Extract the (X, Y) coordinate from the center of the cell holding the provided text.  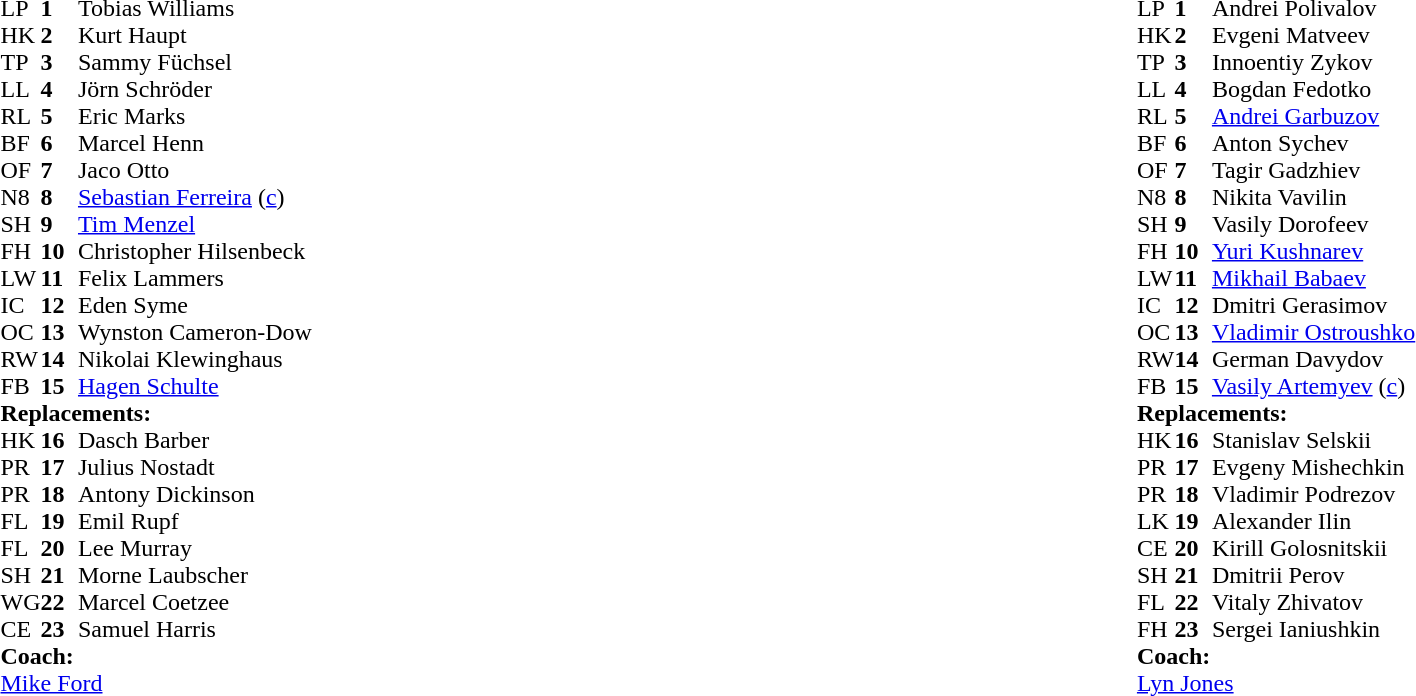
Eden Syme (195, 306)
Dmitri Gerasimov (1314, 306)
Samuel Harris (195, 630)
Vladimir Ostroushko (1314, 332)
Jaco Otto (195, 170)
LK (1156, 522)
Tagir Gadzhiev (1314, 170)
Dmitrii Perov (1314, 576)
Julius Nostadt (195, 468)
Evgeni Matveev (1314, 36)
Stanislav Selskii (1314, 440)
Anton Sychev (1314, 144)
Morne Laubscher (195, 576)
Sammy Füchsel (195, 62)
Tim Menzel (195, 224)
Marcel Coetzee (195, 602)
Innoentiy Zykov (1314, 62)
Felix Lammers (195, 278)
Bogdan Fedotko (1314, 90)
Eric Marks (195, 116)
Wynston Cameron-Dow (195, 332)
Kurt Haupt (195, 36)
Lee Murray (195, 548)
Christopher Hilsenbeck (195, 252)
Hagen Schulte (195, 386)
Sebastian Ferreira (c) (195, 198)
Antony Dickinson (195, 494)
Nikita Vavilin (1314, 198)
Vladimir Podrezov (1314, 494)
Emil Rupf (195, 522)
Kirill Golosnitskii (1314, 548)
Alexander Ilin (1314, 522)
Vitaly Zhivatov (1314, 602)
Sergei Ianiushkin (1314, 630)
Vasily Artemyev (c) (1314, 386)
German Davydov (1314, 360)
Andrei Garbuzov (1314, 116)
Mikhail Babaev (1314, 278)
Marcel Henn (195, 144)
WG (20, 602)
Evgeny Mishechkin (1314, 468)
Nikolai Klewinghaus (195, 360)
Dasch Barber (195, 440)
Jörn Schröder (195, 90)
Yuri Kushnarev (1314, 252)
Vasily Dorofeev (1314, 224)
